Determine the [X, Y] coordinate at the center of the cell enclosing the given text.  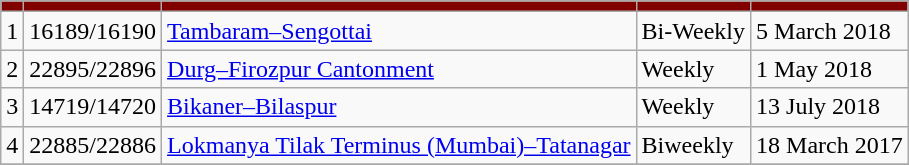
1 [12, 31]
2 [12, 69]
18 March 2017 [830, 145]
1 May 2018 [830, 69]
22885/22886 [93, 145]
Bi-Weekly [693, 31]
16189/16190 [93, 31]
Durg–Firozpur Cantonment [400, 69]
Lokmanya Tilak Terminus (Mumbai)–Tatanagar [400, 145]
Bikaner–Bilaspur [400, 107]
5 March 2018 [830, 31]
14719/14720 [93, 107]
3 [12, 107]
22895/22896 [93, 69]
Biweekly [693, 145]
13 July 2018 [830, 107]
4 [12, 145]
Tambaram–Sengottai [400, 31]
